Return the (x, y) coordinate for the center point of the cell that contains the specified text.  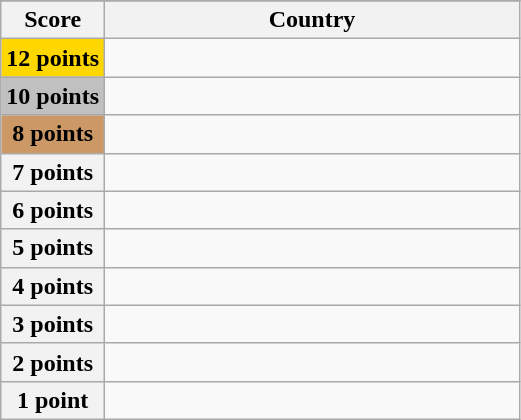
3 points (53, 324)
6 points (53, 210)
5 points (53, 248)
Country (312, 20)
Score (53, 20)
12 points (53, 58)
7 points (53, 172)
8 points (53, 134)
10 points (53, 96)
2 points (53, 362)
1 point (53, 400)
4 points (53, 286)
